From the cell containing the given text, extract its center point as [x, y] coordinate. 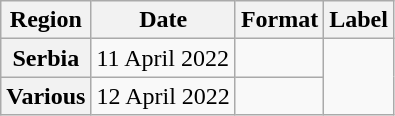
Region [46, 20]
Format [279, 20]
11 April 2022 [163, 58]
Label [359, 20]
Various [46, 96]
Serbia [46, 58]
Date [163, 20]
12 April 2022 [163, 96]
